Identify which cell holds the provided text, then report its (x, y) central coordinate. 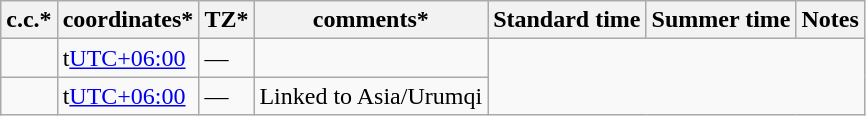
comments* (371, 20)
c.c.* (29, 20)
Summer time (721, 20)
Linked to Asia/Urumqi (371, 96)
Notes (830, 20)
TZ* (226, 20)
Standard time (567, 20)
coordinates* (128, 20)
